Determine the (X, Y) coordinate at the center of the cell enclosing the given text.  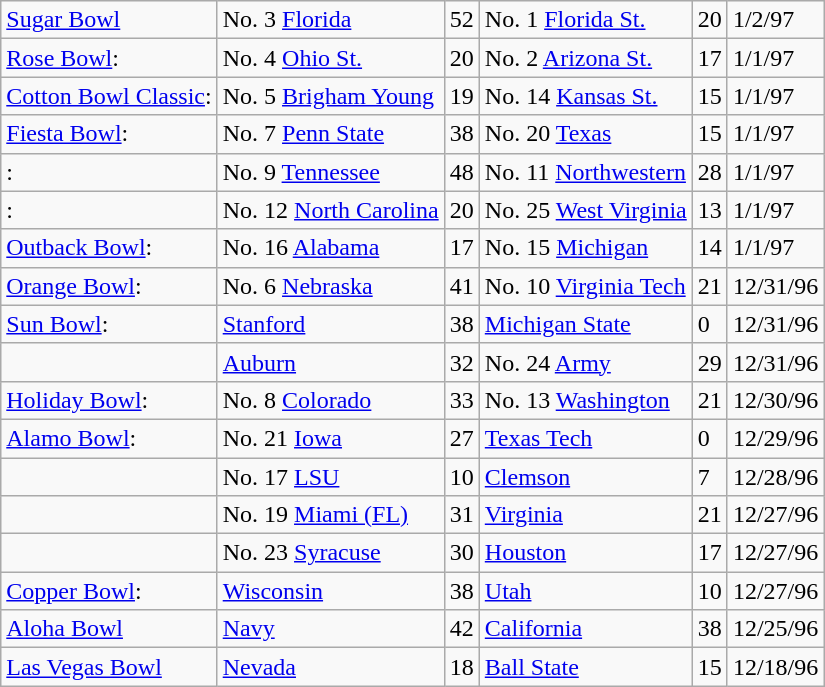
No. 25 West Virginia (586, 210)
41 (462, 286)
Michigan State (586, 324)
18 (462, 667)
Outback Bowl: (109, 248)
No. 19 Miami (FL) (330, 515)
19 (462, 96)
Cotton Bowl Classic: (109, 96)
Ball State (586, 667)
Holiday Bowl: (109, 400)
29 (710, 362)
Wisconsin (330, 591)
No. 8 Colorado (330, 400)
No. 17 LSU (330, 477)
28 (710, 172)
Texas Tech (586, 438)
Las Vegas Bowl (109, 667)
32 (462, 362)
27 (462, 438)
No. 15 Michigan (586, 248)
52 (462, 20)
Copper Bowl: (109, 591)
No. 14 Kansas St. (586, 96)
No. 1 Florida St. (586, 20)
No. 7 Penn State (330, 134)
Sugar Bowl (109, 20)
13 (710, 210)
Fiesta Bowl: (109, 134)
No. 6 Nebraska (330, 286)
No. 3 Florida (330, 20)
No. 5 Brigham Young (330, 96)
31 (462, 515)
Sun Bowl: (109, 324)
48 (462, 172)
12/25/96 (775, 629)
No. 16 Alabama (330, 248)
Utah (586, 591)
33 (462, 400)
California (586, 629)
Virginia (586, 515)
7 (710, 477)
No. 12 North Carolina (330, 210)
30 (462, 553)
No. 13 Washington (586, 400)
Houston (586, 553)
Navy (330, 629)
No. 24 Army (586, 362)
14 (710, 248)
No. 23 Syracuse (330, 553)
No. 10 Virginia Tech (586, 286)
Aloha Bowl (109, 629)
No. 21 Iowa (330, 438)
No. 9 Tennessee (330, 172)
12/28/96 (775, 477)
No. 11 Northwestern (586, 172)
Orange Bowl: (109, 286)
No. 4 Ohio St. (330, 58)
1/2/97 (775, 20)
No. 2 Arizona St. (586, 58)
Auburn (330, 362)
12/18/96 (775, 667)
Rose Bowl: (109, 58)
Nevada (330, 667)
Alamo Bowl: (109, 438)
12/29/96 (775, 438)
12/30/96 (775, 400)
No. 20 Texas (586, 134)
Clemson (586, 477)
Stanford (330, 324)
42 (462, 629)
